From the cell containing the given text, extract its center point as (x, y) coordinate. 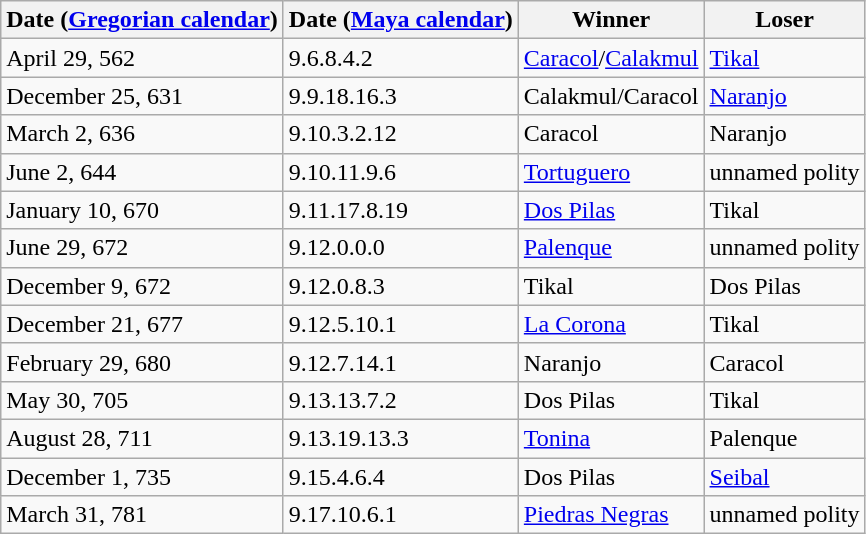
June 2, 644 (142, 172)
Tonina (611, 438)
Date (Gregorian calendar) (142, 20)
9.6.8.4.2 (400, 58)
Calakmul/Caracol (611, 96)
February 29, 680 (142, 362)
9.10.3.2.12 (400, 134)
La Corona (611, 324)
Seibal (784, 477)
9.10.11.9.6 (400, 172)
Winner (611, 20)
March 2, 636 (142, 134)
9.9.18.16.3 (400, 96)
December 1, 735 (142, 477)
9.12.7.14.1 (400, 362)
9.17.10.6.1 (400, 515)
December 21, 677 (142, 324)
9.12.0.8.3 (400, 286)
April 29, 562 (142, 58)
May 30, 705 (142, 400)
Date (Maya calendar) (400, 20)
August 28, 711 (142, 438)
December 9, 672 (142, 286)
9.13.19.13.3 (400, 438)
9.12.0.0.0 (400, 248)
9.15.4.6.4 (400, 477)
June 29, 672 (142, 248)
9.11.17.8.19 (400, 210)
March 31, 781 (142, 515)
9.12.5.10.1 (400, 324)
December 25, 631 (142, 96)
Tortuguero (611, 172)
Piedras Negras (611, 515)
Loser (784, 20)
Caracol/Calakmul (611, 58)
9.13.13.7.2 (400, 400)
January 10, 670 (142, 210)
